Extract the (X, Y) coordinate from the center of the cell holding the provided text.  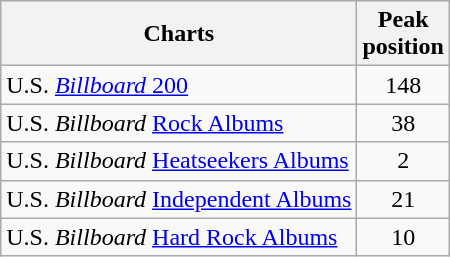
U.S. Billboard Independent Albums (179, 199)
U.S. Billboard 200 (179, 85)
10 (403, 237)
2 (403, 161)
Peakposition (403, 34)
148 (403, 85)
U.S. Billboard Rock Albums (179, 123)
U.S. Billboard Heatseekers Albums (179, 161)
Charts (179, 34)
21 (403, 199)
U.S. Billboard Hard Rock Albums (179, 237)
38 (403, 123)
